Determine the (X, Y) coordinate at the center of the cell enclosing the given text.  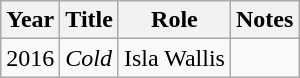
Notes (264, 20)
Title (90, 20)
Isla Wallis (174, 58)
Role (174, 20)
Cold (90, 58)
Year (30, 20)
2016 (30, 58)
